For the text-containing cell, return its midpoint in [x, y] coordinate format. 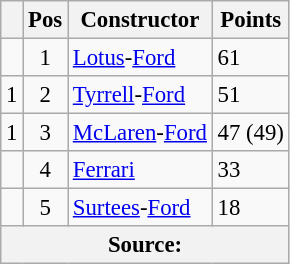
18 [250, 208]
5 [46, 208]
61 [250, 58]
33 [250, 170]
4 [46, 170]
McLaren-Ford [140, 133]
47 (49) [250, 133]
Points [250, 20]
3 [46, 133]
Lotus-Ford [140, 58]
51 [250, 95]
2 [46, 95]
Pos [46, 20]
Tyrrell-Ford [140, 95]
Source: [146, 245]
Surtees-Ford [140, 208]
Constructor [140, 20]
Ferrari [140, 170]
